Detect which cell encompasses the target text, then output its (x, y) center coordinate. 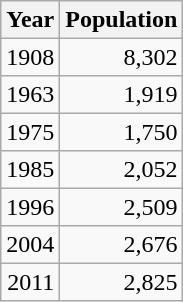
Population (122, 20)
1996 (30, 206)
1908 (30, 56)
2004 (30, 244)
1,750 (122, 132)
2,509 (122, 206)
2,676 (122, 244)
1985 (30, 170)
1,919 (122, 94)
1975 (30, 132)
1963 (30, 94)
Year (30, 20)
2,052 (122, 170)
2,825 (122, 282)
8,302 (122, 56)
2011 (30, 282)
